Extract the (x, y) coordinate from the center of the cell holding the provided text.  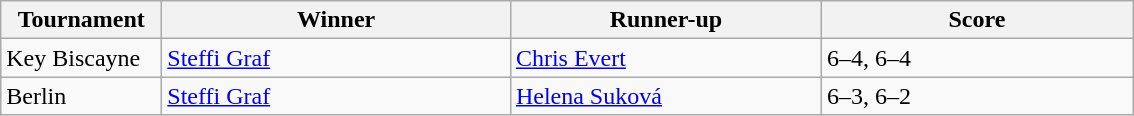
Score (976, 20)
Runner-up (666, 20)
6–3, 6–2 (976, 96)
Winner (336, 20)
Berlin (82, 96)
Chris Evert (666, 58)
Tournament (82, 20)
Key Biscayne (82, 58)
Helena Suková (666, 96)
6–4, 6–4 (976, 58)
